Capture the cell that displays the provided text and extract its (x, y) central coordinate. 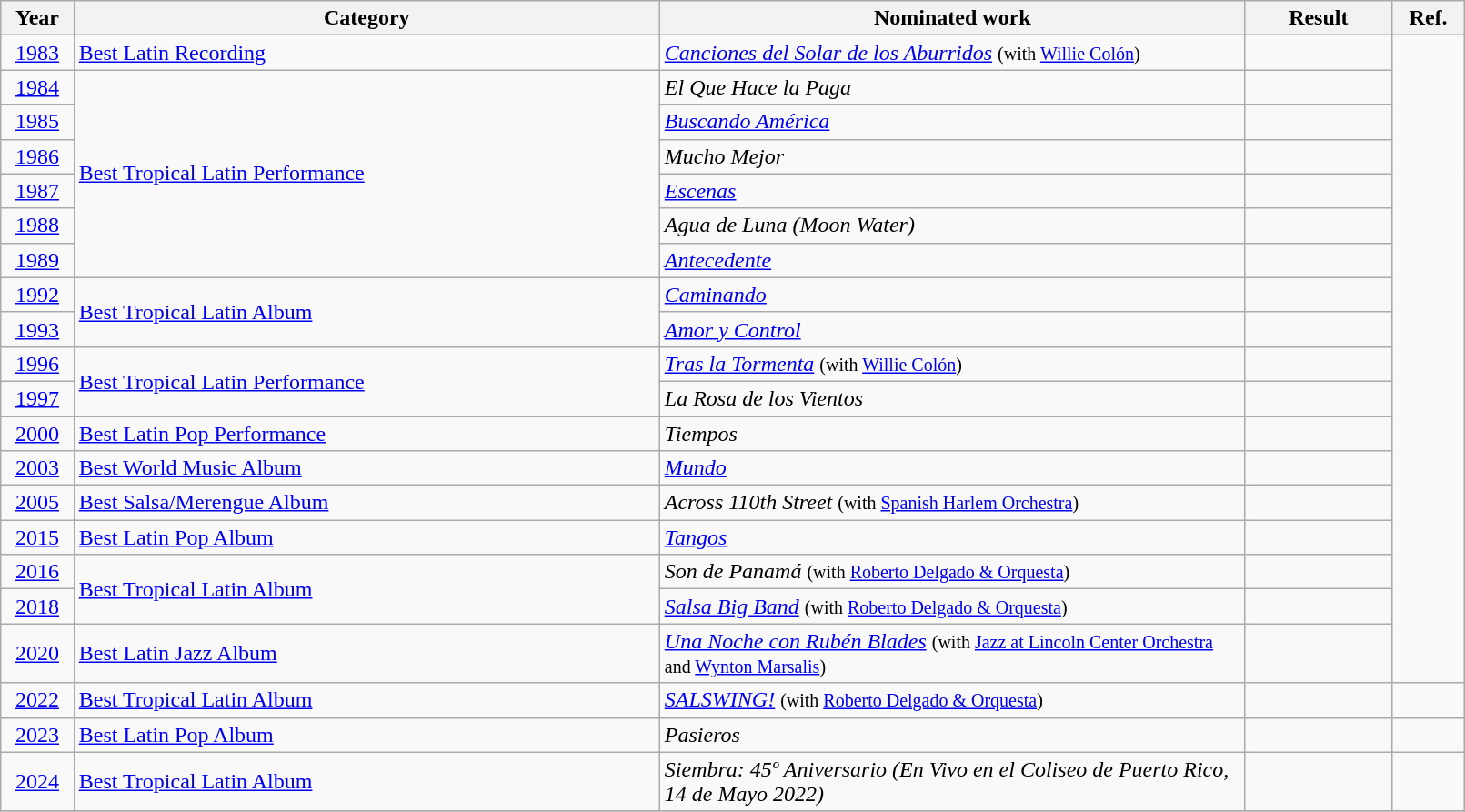
1984 (37, 87)
Escenas (952, 191)
Mundo (952, 468)
Mucho Mejor (952, 156)
2000 (37, 434)
2022 (37, 700)
Best Latin Jazz Album (366, 653)
Best Salsa/Merengue Album (366, 503)
2023 (37, 735)
Salsa Big Band (with Roberto Delgado & Orquesta) (952, 606)
1985 (37, 122)
La Rosa de los Vientos (952, 398)
Tiempos (952, 434)
Tras la Tormenta (with Willie Colón) (952, 364)
2005 (37, 503)
1992 (37, 295)
Across 110th Street (with Spanish Harlem Orchestra) (952, 503)
1989 (37, 260)
Result (1319, 18)
2015 (37, 537)
Pasieros (952, 735)
Canciones del Solar de los Aburridos (with Willie Colón) (952, 53)
Amor y Control (952, 329)
2018 (37, 606)
1988 (37, 226)
Agua de Luna (Moon Water) (952, 226)
Nominated work (952, 18)
Best World Music Album (366, 468)
1983 (37, 53)
1996 (37, 364)
2003 (37, 468)
Best Latin Pop Performance (366, 434)
Tangos (952, 537)
Caminando (952, 295)
2020 (37, 653)
Buscando América (952, 122)
Antecedente (952, 260)
2024 (37, 782)
SALSWING! (with Roberto Delgado & Orquesta) (952, 700)
1986 (37, 156)
Year (37, 18)
El Que Hace la Paga (952, 87)
Una Noche con Rubén Blades (with Jazz at Lincoln Center Orchestra and Wynton Marsalis) (952, 653)
Ref. (1428, 18)
2016 (37, 572)
Siembra: 45º Aniversario (En Vivo en el Coliseo de Puerto Rico, 14 de Mayo 2022) (952, 782)
1987 (37, 191)
Best Latin Recording (366, 53)
1997 (37, 398)
Category (366, 18)
Son de Panamá (with Roberto Delgado & Orquesta) (952, 572)
1993 (37, 329)
